For the text-containing cell, return its midpoint in (x, y) coordinate format. 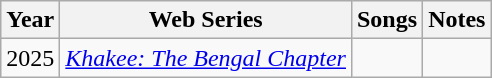
Khakee: The Bengal Chapter (206, 58)
Year (30, 20)
2025 (30, 58)
Notes (457, 20)
Web Series (206, 20)
Songs (386, 20)
